Determine the (X, Y) coordinate at the center of the cell enclosing the given text.  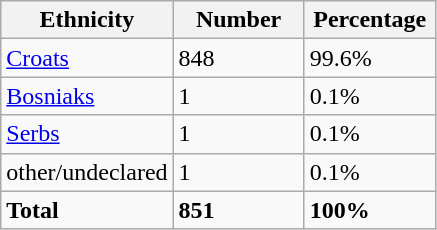
851 (238, 210)
99.6% (370, 58)
Total (87, 210)
Croats (87, 58)
Number (238, 20)
Serbs (87, 134)
Percentage (370, 20)
Ethnicity (87, 20)
100% (370, 210)
other/undeclared (87, 172)
848 (238, 58)
Bosniaks (87, 96)
